Search for the cell housing the specified text and yield its [x, y] center coordinate. 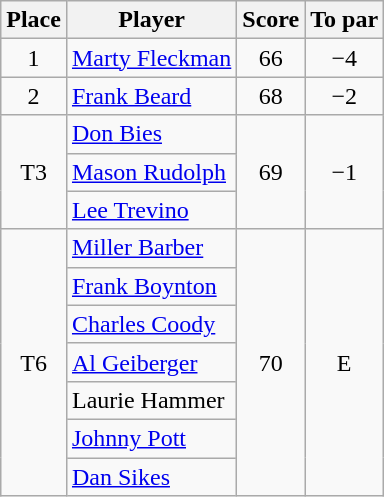
Lee Trevino [151, 210]
Miller Barber [151, 248]
66 [271, 58]
68 [271, 96]
69 [271, 172]
Mason Rudolph [151, 172]
Charles Coody [151, 324]
70 [271, 362]
Frank Beard [151, 96]
T3 [34, 172]
Dan Sikes [151, 477]
Marty Fleckman [151, 58]
−2 [344, 96]
Place [34, 20]
T6 [34, 362]
−4 [344, 58]
To par [344, 20]
−1 [344, 172]
Frank Boynton [151, 286]
Laurie Hammer [151, 400]
Score [271, 20]
2 [34, 96]
Johnny Pott [151, 438]
Al Geiberger [151, 362]
E [344, 362]
1 [34, 58]
Don Bies [151, 134]
Player [151, 20]
